Output the [X, Y] coordinate of the center of the cell containing the given text.  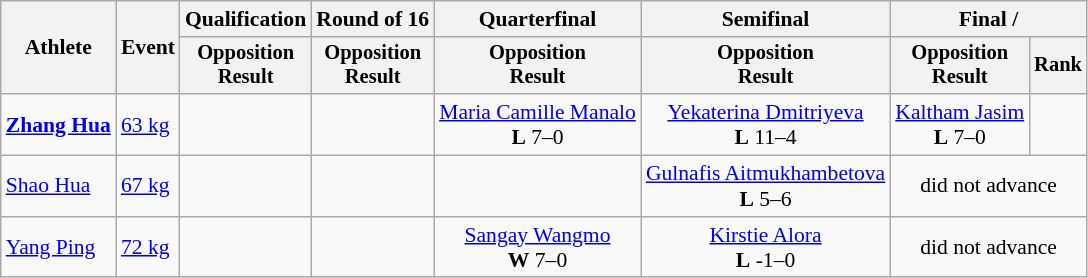
Quarterfinal [538, 19]
Rank [1058, 66]
63 kg [148, 124]
Shao Hua [58, 186]
Yekaterina DmitriyevaL 11–4 [766, 124]
Qualification [246, 19]
Sangay WangmoW 7–0 [538, 248]
Yang Ping [58, 248]
Event [148, 48]
Final / [988, 19]
Athlete [58, 48]
Zhang Hua [58, 124]
Kaltham JasimL 7–0 [960, 124]
Semifinal [766, 19]
67 kg [148, 186]
Round of 16 [372, 19]
72 kg [148, 248]
Gulnafis AitmukhambetovaL 5–6 [766, 186]
Kirstie AloraL -1–0 [766, 248]
Maria Camille ManaloL 7–0 [538, 124]
